Capture the cell that displays the provided text and extract its (x, y) central coordinate. 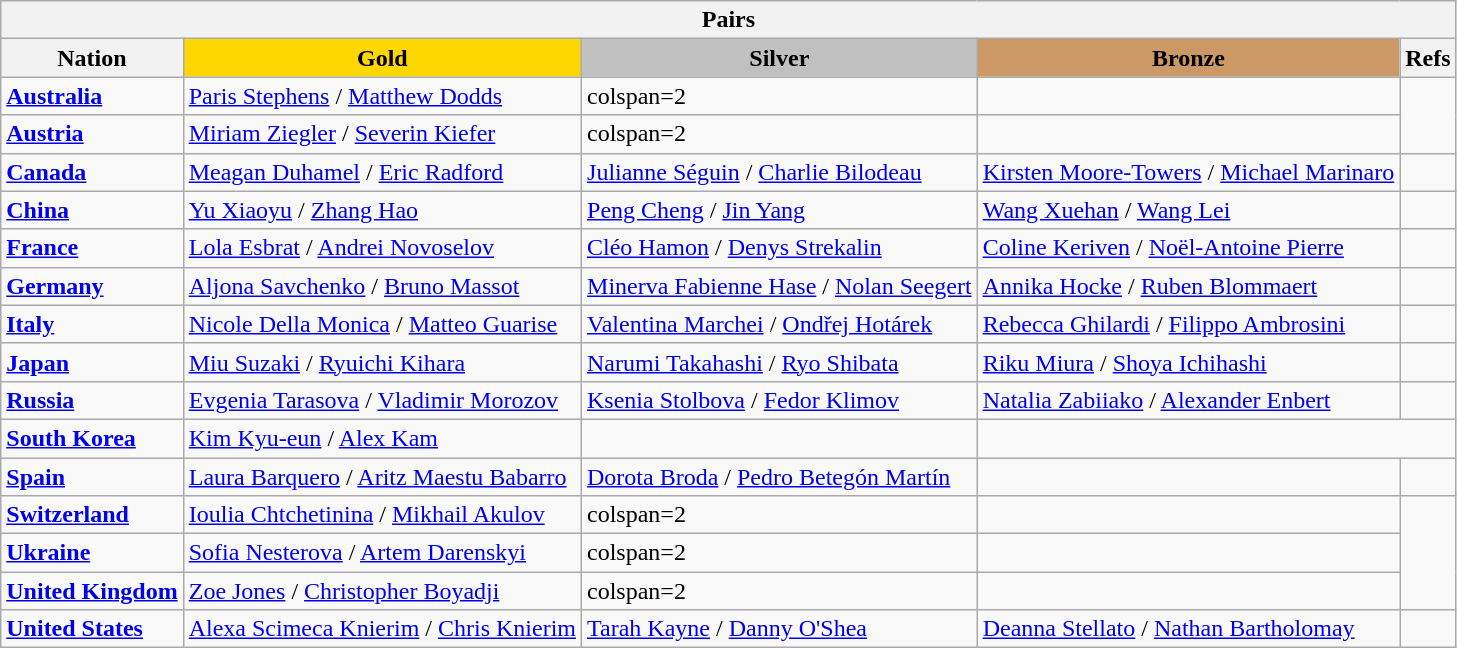
Riku Miura / Shoya Ichihashi (1188, 362)
Laura Barquero / Aritz Maestu Babarro (382, 477)
Aljona Savchenko / Bruno Massot (382, 286)
Germany (92, 286)
Austria (92, 134)
Minerva Fabienne Hase / Nolan Seegert (780, 286)
Paris Stephens / Matthew Dodds (382, 96)
Annika Hocke / Ruben Blommaert (1188, 286)
China (92, 210)
Gold (382, 58)
Ioulia Chtchetinina / Mikhail Akulov (382, 515)
Nation (92, 58)
Nicole Della Monica / Matteo Guarise (382, 324)
Evgenia Tarasova / Vladimir Morozov (382, 400)
Julianne Séguin / Charlie Bilodeau (780, 172)
Dorota Broda / Pedro Betegón Martín (780, 477)
Kirsten Moore-Towers / Michael Marinaro (1188, 172)
Cléo Hamon / Denys Strekalin (780, 248)
Russia (92, 400)
Pairs (728, 20)
Ksenia Stolbova / Fedor Klimov (780, 400)
Natalia Zabiiako / Alexander Enbert (1188, 400)
Valentina Marchei / Ondřej Hotárek (780, 324)
United Kingdom (92, 591)
Silver (780, 58)
Sofia Nesterova / Artem Darenskyi (382, 553)
South Korea (92, 438)
Narumi Takahashi / Ryo Shibata (780, 362)
France (92, 248)
Yu Xiaoyu / Zhang Hao (382, 210)
Miu Suzaki / Ryuichi Kihara (382, 362)
United States (92, 629)
Meagan Duhamel / Eric Radford (382, 172)
Canada (92, 172)
Zoe Jones / Christopher Boyadji (382, 591)
Miriam Ziegler / Severin Kiefer (382, 134)
Australia (92, 96)
Peng Cheng / Jin Yang (780, 210)
Lola Esbrat / Andrei Novoselov (382, 248)
Spain (92, 477)
Kim Kyu-eun / Alex Kam (382, 438)
Italy (92, 324)
Coline Keriven / Noël-Antoine Pierre (1188, 248)
Bronze (1188, 58)
Rebecca Ghilardi / Filippo Ambrosini (1188, 324)
Ukraine (92, 553)
Refs (1428, 58)
Wang Xuehan / Wang Lei (1188, 210)
Switzerland (92, 515)
Alexa Scimeca Knierim / Chris Knierim (382, 629)
Japan (92, 362)
Deanna Stellato / Nathan Bartholomay (1188, 629)
Tarah Kayne / Danny O'Shea (780, 629)
